Locate the cell with the specified text and output its (X, Y) center coordinate. 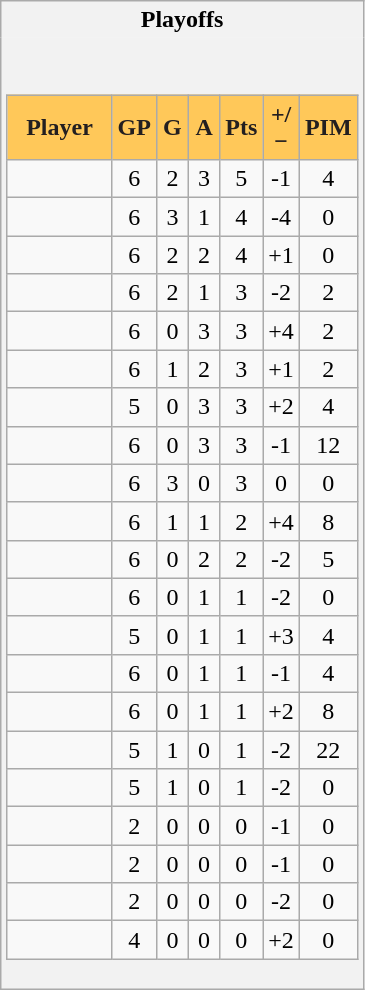
A (204, 128)
+3 (282, 635)
PIM (328, 128)
Player (60, 128)
12 (328, 445)
GP (134, 128)
G (172, 128)
-4 (282, 217)
Pts (242, 128)
+/− (282, 128)
22 (328, 750)
Playoffs (182, 20)
